Pinpoint the cell where the given text exists, returning its [X, Y] midpoint coordinate. 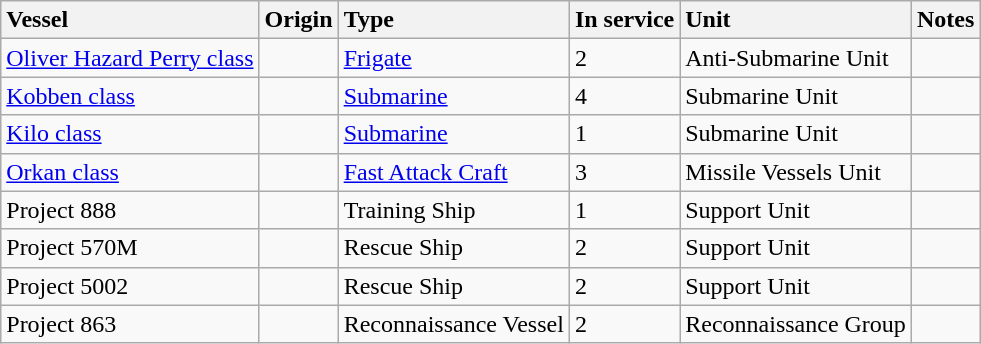
Anti-Submarine Unit [796, 58]
Project 888 [130, 210]
Kobben class [130, 96]
Orkan class [130, 172]
Notes [945, 20]
Origin [298, 20]
Reconnaissance Group [796, 324]
Project 570M [130, 248]
Type [454, 20]
Vessel [130, 20]
Project 5002 [130, 286]
4 [624, 96]
3 [624, 172]
In service [624, 20]
Reconnaissance Vessel [454, 324]
Kilo class [130, 134]
Missile Vessels Unit [796, 172]
Fast Attack Craft [454, 172]
Training Ship [454, 210]
Frigate [454, 58]
Project 863 [130, 324]
Unit [796, 20]
Oliver Hazard Perry class [130, 58]
